Pinpoint the cell where the given text exists, returning its (x, y) midpoint coordinate. 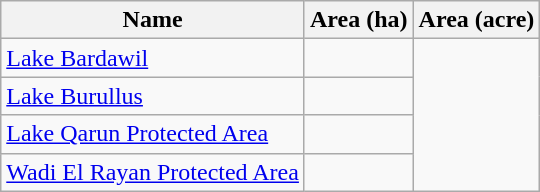
Name (153, 20)
Lake Burullus (153, 96)
Area (acre) (476, 20)
Wadi El Rayan Protected Area (153, 172)
Lake Qarun Protected Area (153, 134)
Lake Bardawil (153, 58)
Area (ha) (358, 20)
